From the cell containing the given text, extract its center point as [x, y] coordinate. 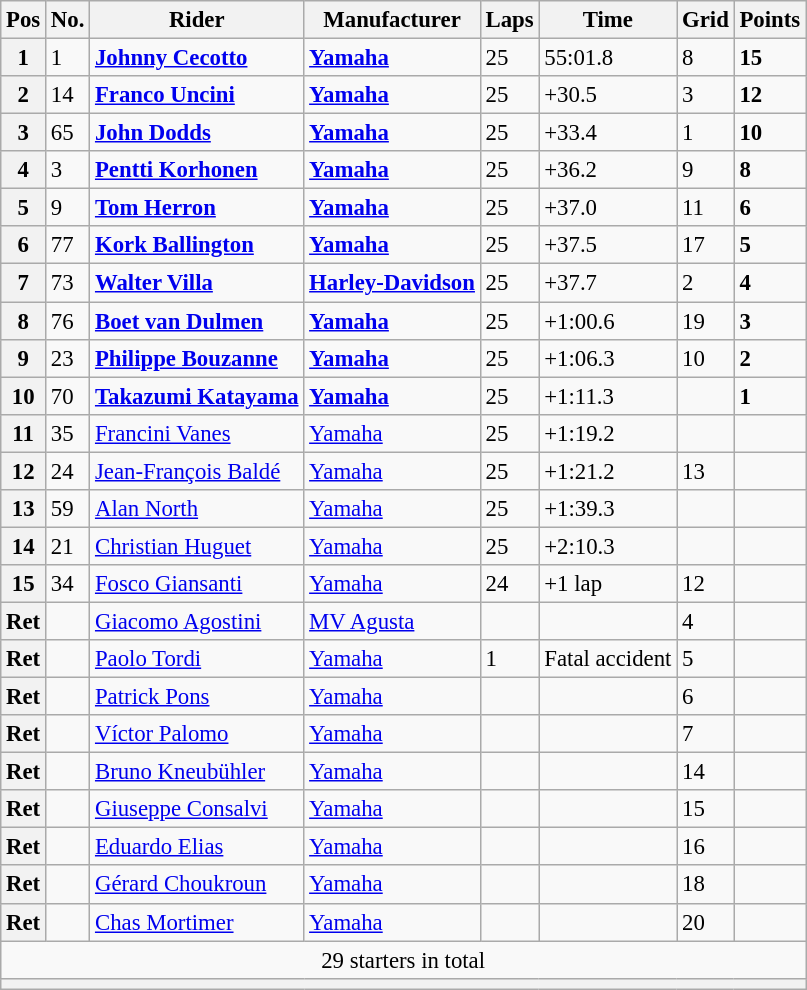
Takazumi Katayama [197, 396]
+30.5 [608, 95]
Paolo Tordi [197, 659]
Laps [510, 20]
Patrick Pons [197, 697]
Johnny Cecotto [197, 58]
Jean-François Baldé [197, 471]
Fatal accident [608, 659]
19 [706, 321]
+37.7 [608, 283]
+1:11.3 [608, 396]
73 [68, 283]
18 [706, 885]
Giacomo Agostini [197, 621]
+1:21.2 [608, 471]
Francini Vanes [197, 433]
Harley-Davidson [392, 283]
65 [68, 133]
Alan North [197, 509]
+2:10.3 [608, 546]
17 [706, 245]
Grid [706, 20]
+1 lap [608, 584]
76 [68, 321]
20 [706, 922]
+1:19.2 [608, 433]
Tom Herron [197, 208]
Points [770, 20]
John Dodds [197, 133]
Kork Ballington [197, 245]
Pos [24, 20]
+1:06.3 [608, 358]
35 [68, 433]
Gérard Choukroun [197, 885]
55:01.8 [608, 58]
Philippe Bouzanne [197, 358]
70 [68, 396]
+37.5 [608, 245]
Time [608, 20]
34 [68, 584]
23 [68, 358]
+37.0 [608, 208]
Christian Huguet [197, 546]
+33.4 [608, 133]
Manufacturer [392, 20]
16 [706, 847]
Rider [197, 20]
+1:39.3 [608, 509]
Fosco Giansanti [197, 584]
Eduardo Elias [197, 847]
Walter Villa [197, 283]
MV Agusta [392, 621]
Giuseppe Consalvi [197, 809]
+1:00.6 [608, 321]
Bruno Kneubühler [197, 772]
Boet van Dulmen [197, 321]
No. [68, 20]
+36.2 [608, 170]
Chas Mortimer [197, 922]
Pentti Korhonen [197, 170]
59 [68, 509]
Víctor Palomo [197, 734]
21 [68, 546]
29 starters in total [404, 960]
Franco Uncini [197, 95]
77 [68, 245]
